Pinpoint the cell where the given text exists, returning its [x, y] midpoint coordinate. 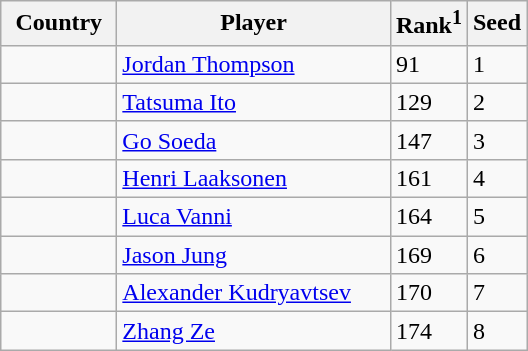
Seed [496, 24]
129 [428, 102]
Go Soeda [254, 140]
170 [428, 293]
Alexander Kudryavtsev [254, 293]
Luca Vanni [254, 217]
7 [496, 293]
Rank1 [428, 24]
Zhang Ze [254, 331]
169 [428, 255]
Player [254, 24]
Henri Laaksonen [254, 178]
Tatsuma Ito [254, 102]
Jason Jung [254, 255]
174 [428, 331]
6 [496, 255]
1 [496, 64]
161 [428, 178]
8 [496, 331]
4 [496, 178]
164 [428, 217]
147 [428, 140]
2 [496, 102]
91 [428, 64]
Jordan Thompson [254, 64]
3 [496, 140]
5 [496, 217]
Country [59, 24]
